Detect which cell encompasses the target text, then output its [x, y] center coordinate. 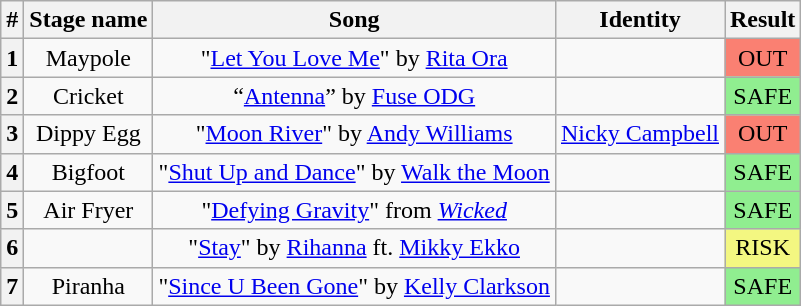
"Defying Gravity" from Wicked [354, 210]
"Moon River" by Andy Williams [354, 134]
"Shut Up and Dance" by Walk the Moon [354, 172]
6 [12, 248]
Piranha [88, 286]
4 [12, 172]
2 [12, 96]
7 [12, 286]
Dippy Egg [88, 134]
# [12, 20]
Maypole [88, 58]
Air Fryer [88, 210]
5 [12, 210]
Result [762, 20]
Bigfoot [88, 172]
"Stay" by Rihanna ft. Mikky Ekko [354, 248]
Song [354, 20]
"Since U Been Gone" by Kelly Clarkson [354, 286]
3 [12, 134]
“Antenna” by Fuse ODG [354, 96]
Cricket [88, 96]
RISK [762, 248]
1 [12, 58]
Identity [640, 20]
"Let You Love Me" by Rita Ora [354, 58]
Nicky Campbell [640, 134]
Stage name [88, 20]
